Locate the cell with the specified text and output its [x, y] center coordinate. 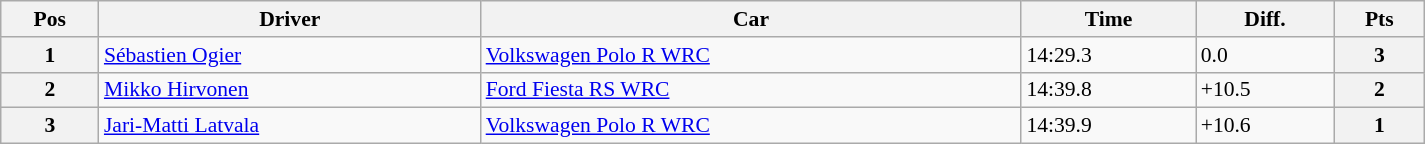
Diff. [1266, 19]
Pos [50, 19]
Pts [1379, 19]
Jari-Matti Latvala [290, 126]
Ford Fiesta RS WRC [752, 90]
14:29.3 [1108, 55]
Car [752, 19]
0.0 [1266, 55]
Mikko Hirvonen [290, 90]
Sébastien Ogier [290, 55]
Driver [290, 19]
+10.6 [1266, 126]
14:39.9 [1108, 126]
+10.5 [1266, 90]
Time [1108, 19]
14:39.8 [1108, 90]
